Capture the cell that displays the provided text and extract its (x, y) central coordinate. 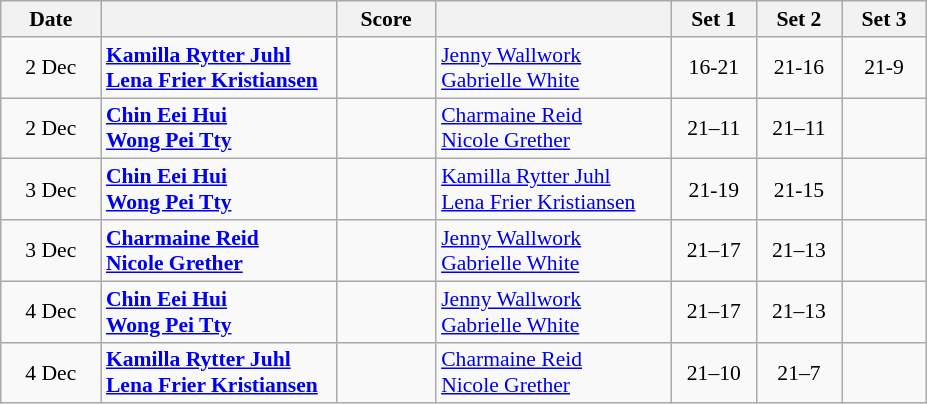
21-9 (884, 68)
Set 2 (798, 19)
16-21 (714, 68)
21-16 (798, 68)
21-15 (798, 190)
21–7 (798, 372)
Set 1 (714, 19)
Date (51, 19)
21–10 (714, 372)
21-19 (714, 190)
Set 3 (884, 19)
Score (386, 19)
